Locate the cell with the specified text and output its (X, Y) center coordinate. 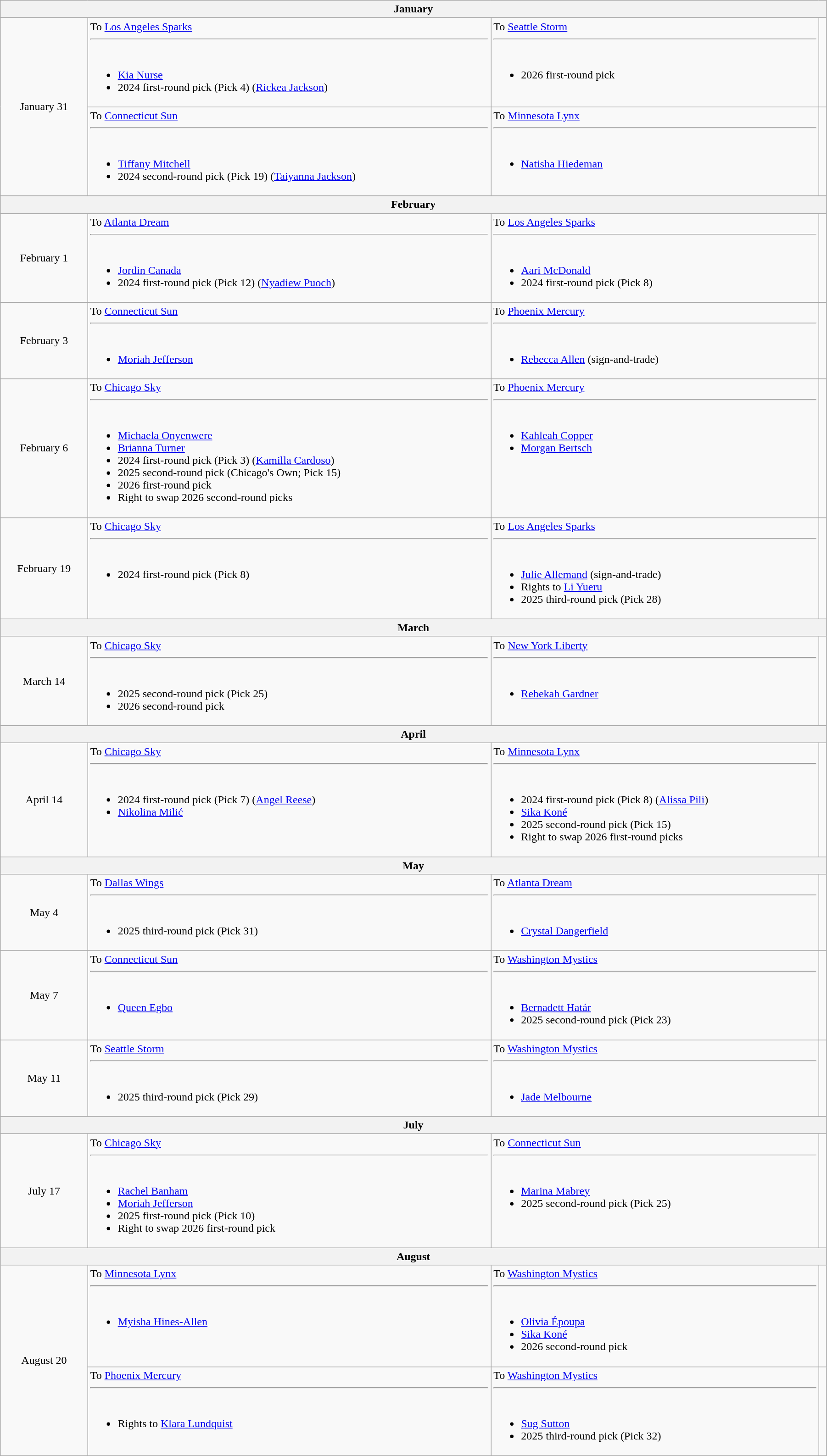
To Chicago Sky Rachel Banham Moriah Jefferson2025 first-round pick (Pick 10)Right to swap 2026 first-round pick (289, 1191)
To Chicago Sky2024 first-round pick (Pick 8) (289, 568)
February 1 (44, 258)
To Atlanta Dream Crystal Dangerfield (655, 913)
To Connecticut Sun Tiffany Mitchell2024 second-round pick (Pick 19) (Taiyanna Jackson) (289, 151)
July (413, 1125)
February 3 (44, 340)
To Los Angeles Sparks Aari McDonald2024 first-round pick (Pick 8) (655, 258)
To Connecticut Sun Marina Mabrey2025 second-round pick (Pick 25) (655, 1191)
May 4 (44, 913)
August 20 (44, 1361)
To Phoenix Mercury Rights to Klara Lundquist (289, 1411)
To Los Angeles Sparks Kia Nurse2024 first-round pick (Pick 4) (Rickea Jackson) (289, 62)
April 14 (44, 800)
To Seattle Storm2025 third-round pick (Pick 29) (289, 1078)
To Connecticut Sun Moriah Jefferson (289, 340)
To Dallas Wings2025 third-round pick (Pick 31) (289, 913)
To Phoenix Mercury Kahleah Copper Morgan Bertsch (655, 448)
To Minnesota Lynx2024 first-round pick (Pick 8) (Alissa Pili) Sika Koné2025 second-round pick (Pick 15)Right to swap 2026 first-round picks (655, 800)
July 17 (44, 1191)
August (413, 1256)
To Washington Mystics Sug Sutton2025 third-round pick (Pick 32) (655, 1411)
To Phoenix Mercury Rebecca Allen (sign-and-trade) (655, 340)
To Connecticut SunQueen Egbo (289, 995)
To Los Angeles Sparks Julie Allemand (sign-and-trade) Rights to Li Yueru2025 third-round pick (Pick 28) (655, 568)
May 7 (44, 995)
To Chicago Sky2025 second-round pick (Pick 25)2026 second-round pick (289, 681)
January 31 (44, 107)
January (413, 9)
To Atlanta Dream Jordin Canada2024 first-round pick (Pick 12) (Nyadiew Puoch) (289, 258)
To Minnesota Lynx Natisha Hiedeman (655, 151)
To Washington Mystics Olivia Époupa Sika Koné2026 second-round pick (655, 1316)
May (413, 866)
February 6 (44, 448)
To Washington Mystics Bernadett Határ2025 second-round pick (Pick 23) (655, 995)
March 14 (44, 681)
To Chicago Sky2024 first-round pick (Pick 7) (Angel Reese) Nikolina Milić (289, 800)
To Minnesota Lynx Myisha Hines-Allen (289, 1316)
February (413, 205)
May 11 (44, 1078)
April (413, 734)
To New York Liberty Rebekah Gardner (655, 681)
February 19 (44, 568)
To Seattle Storm2026 first-round pick (655, 62)
March (413, 628)
To Washington Mystics Jade Melbourne (655, 1078)
